Provide the (x, y) coordinate of the cell's center where the given text is located.  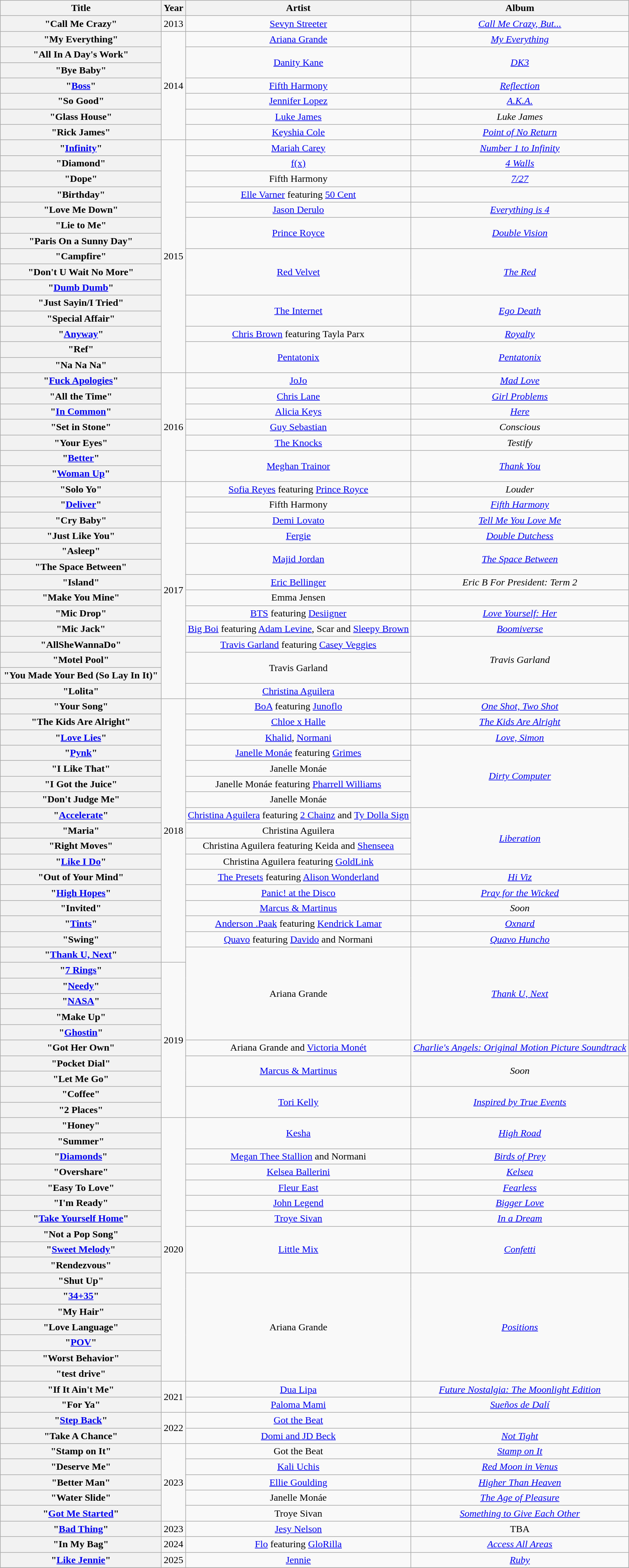
"Love Language" (81, 1327)
Chris Lane (299, 396)
JoJo (299, 380)
Reflection (520, 86)
Panic! at the Disco (299, 892)
"Deserve Me" (81, 1467)
Meghan Trainor (299, 466)
"Your Eyes" (81, 442)
BoA featuring Junoflo (299, 707)
The Age of Pleasure (520, 1498)
The Space Between (520, 559)
Fergie (299, 536)
Danity Kane (299, 62)
Stamp on It (520, 1451)
"Accelerate" (81, 815)
Bigger Love (520, 1203)
"Dope" (81, 179)
2017 (174, 590)
Travis Garland featuring Casey Veggies (299, 644)
"Solo Yo" (81, 489)
"Set in Stone" (81, 427)
In a Dream (520, 1219)
"2 Places" (81, 1110)
Megan Thee Stallion and Normani (299, 1156)
"For Ya" (81, 1405)
Kesha (299, 1133)
Domi and JD Beck (299, 1435)
2014 (174, 86)
"I'm Ready" (81, 1203)
Demi Lovato (299, 520)
7/27 (520, 179)
"High Hopes" (81, 892)
"7 Rings" (81, 970)
Thank You (520, 466)
"Shut Up" (81, 1281)
Testify (520, 442)
Album (520, 8)
"Dumb Dumb" (81, 287)
Louder (520, 489)
"Not a Pop Song" (81, 1234)
2025 (174, 1560)
Eric Bellinger (299, 582)
"Like Jennie" (81, 1560)
TBA (520, 1529)
Ego Death (520, 311)
"Step Back" (81, 1420)
"Stamp on It" (81, 1451)
"Island" (81, 582)
"Thank U, Next" (81, 955)
"Tints" (81, 923)
Little Mix (299, 1250)
"Birthday" (81, 194)
"In Common" (81, 411)
Ellie Goulding (299, 1482)
Jason Derulo (299, 210)
"Got Me Started" (81, 1513)
Chloe x Halle (299, 722)
"Worst Behavior" (81, 1358)
Jennifer Lopez (299, 101)
The Presets featuring Alison Wonderland (299, 877)
"Make You Mine" (81, 598)
Something to Give Each Other (520, 1513)
2022 (174, 1428)
Liberation (520, 838)
"Mic Jack" (81, 629)
Dirty Computer (520, 776)
"The Kids Are Alright" (81, 722)
Jennie (299, 1560)
The Kids Are Alright (520, 722)
Girl Problems (520, 396)
Future Nostalgia: The Moonlight Edition (520, 1389)
"All In A Day's Work" (81, 55)
"Just Sayin/I Tried" (81, 303)
2020 (174, 1249)
"Maria" (81, 830)
Here (520, 411)
"Rick James" (81, 132)
Janelle Monáe featuring Pharrell Williams (299, 784)
"Ghostin" (81, 1032)
Emma Jensen (299, 598)
"If It Ain't Me" (81, 1389)
Charlie's Angels: Original Motion Picture Soundtrack (520, 1048)
Double Vision (520, 233)
"Easy To Love" (81, 1188)
"Pocket Dial" (81, 1063)
2021 (174, 1397)
2016 (174, 427)
"Just Like You" (81, 536)
"Motel Pool" (81, 660)
Mad Love (520, 380)
The Red (520, 272)
Anderson .Paak featuring Kendrick Lamar (299, 923)
Prince Royce (299, 233)
Sueños de Dalí (520, 1405)
Keyshia Cole (299, 132)
"Swing" (81, 939)
2013 (174, 24)
"Invited" (81, 908)
"NASA" (81, 1001)
Mariah Carey (299, 148)
"Boss" (81, 86)
"The Space Between" (81, 567)
"Love Me Down" (81, 210)
"Lie to Me" (81, 225)
"Let Me Go" (81, 1079)
"Diamonds" (81, 1156)
Tell Me You Love Me (520, 520)
Eric B For President: Term 2 (520, 582)
"Pynk" (81, 753)
Sevyn Streeter (299, 24)
"Diamond" (81, 163)
"Don't U Wait No More" (81, 272)
Ariana Grande and Victoria Monét (299, 1048)
"Bad Thing" (81, 1529)
Alicia Keys (299, 411)
"Asleep" (81, 551)
Janelle Monáe featuring Grimes (299, 753)
"Like I Do" (81, 861)
Call Me Crazy, But... (520, 24)
"Sweet Melody" (81, 1250)
2018 (174, 831)
Access All Areas (520, 1544)
"Paris On a Sunny Day" (81, 241)
Big Boi featuring Adam Levine, Scar and Sleepy Brown (299, 629)
"Love Lies" (81, 738)
Red Moon in Venus (520, 1467)
DK3 (520, 62)
Christina Aguilera featuring 2 Chainz and Ty Dolla Sign (299, 815)
Royalty (520, 334)
"Coffee" (81, 1094)
Fleur East (299, 1188)
Tori Kelly (299, 1102)
Hi Viz (520, 877)
"Anyway" (81, 334)
"AllSheWannaDo" (81, 644)
The Internet (299, 311)
Artist (299, 8)
Love, Simon (520, 738)
4 Walls (520, 163)
Fearless (520, 1188)
Khalid, Normani (299, 738)
My Everything (520, 39)
2015 (174, 256)
"POV" (81, 1343)
"Fuck Apologies" (81, 380)
"Don't Judge Me" (81, 799)
High Road (520, 1133)
Positions (520, 1327)
The Knocks (299, 442)
"34+35" (81, 1296)
"My Everything" (81, 39)
"Ref" (81, 349)
2019 (174, 1040)
Love Yourself: Her (520, 613)
"Special Affair" (81, 318)
"Got Her Own" (81, 1048)
A.K.A. (520, 101)
Dua Lipa (299, 1389)
"Water Slide" (81, 1498)
Elle Varner featuring 50 Cent (299, 194)
Jesy Nelson (299, 1529)
Christina Aguilera featuring Keida and Shenseea (299, 846)
"Campfire" (81, 256)
Quavo Huncho (520, 939)
"Summer" (81, 1141)
Pray for the Wicked (520, 892)
"Call Me Crazy" (81, 24)
Flo featuring GloRilla (299, 1544)
Higher Than Heaven (520, 1482)
"Glass House" (81, 117)
2024 (174, 1544)
"Make Up" (81, 1017)
Kelsea Ballerini (299, 1172)
"Out of Your Mind" (81, 877)
"Mic Drop" (81, 613)
Number 1 to Infinity (520, 148)
Guy Sebastian (299, 427)
"Woman Up" (81, 474)
"Bye Baby" (81, 70)
"Overshare" (81, 1172)
Chris Brown featuring Tayla Parx (299, 334)
"Right Moves" (81, 846)
Quavo featuring Davido and Normani (299, 939)
"Infinity" (81, 148)
"Better Man" (81, 1482)
"So Good" (81, 101)
"Honey" (81, 1125)
"Cry Baby" (81, 520)
"Your Song" (81, 707)
"I Got the Juice" (81, 784)
One Shot, Two Shot (520, 707)
Everything is 4 (520, 210)
Point of No Return (520, 132)
"Take A Chance" (81, 1435)
Double Dutchess (520, 536)
"In My Bag" (81, 1544)
"Needy" (81, 986)
"I Like That" (81, 769)
"test drive" (81, 1374)
"Take Yourself Home" (81, 1219)
"All the Time" (81, 396)
Oxnard (520, 923)
"Lolita" (81, 691)
"My Hair" (81, 1312)
Kali Uchis (299, 1467)
"Na Na Na" (81, 365)
Inspired by True Events (520, 1102)
Year (174, 8)
"You Made Your Bed (So Lay In It)" (81, 675)
"Rendezvous" (81, 1265)
Confetti (520, 1250)
Sofia Reyes featuring Prince Royce (299, 489)
Kelsea (520, 1172)
Boomiverse (520, 629)
Red Velvet (299, 272)
f(x) (299, 163)
"Better" (81, 458)
Title (81, 8)
Thank U, Next (520, 994)
Majid Jordan (299, 559)
John Legend (299, 1203)
Conscious (520, 427)
Paloma Mami (299, 1405)
"Deliver" (81, 505)
Birds of Prey (520, 1156)
Ruby (520, 1560)
Not Tight (520, 1435)
BTS featuring Desiigner (299, 613)
Christina Aguilera featuring GoldLink (299, 861)
